Capture the cell that displays the provided text and extract its [X, Y] central coordinate. 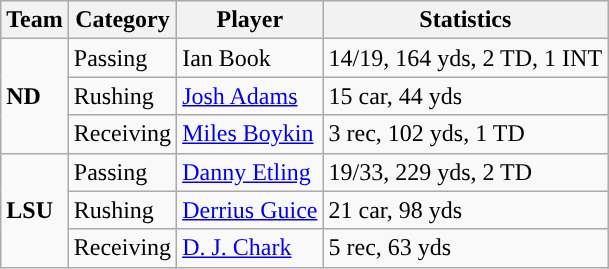
Team [35, 20]
Derrius Guice [250, 210]
3 rec, 102 yds, 1 TD [466, 134]
Miles Boykin [250, 134]
19/33, 229 yds, 2 TD [466, 172]
21 car, 98 yds [466, 210]
14/19, 164 yds, 2 TD, 1 INT [466, 58]
5 rec, 63 yds [466, 248]
Josh Adams [250, 96]
Ian Book [250, 58]
D. J. Chark [250, 248]
ND [35, 96]
15 car, 44 yds [466, 96]
LSU [35, 210]
Category [122, 20]
Statistics [466, 20]
Player [250, 20]
Danny Etling [250, 172]
